Return [X, Y] of the center of cell containing provided text 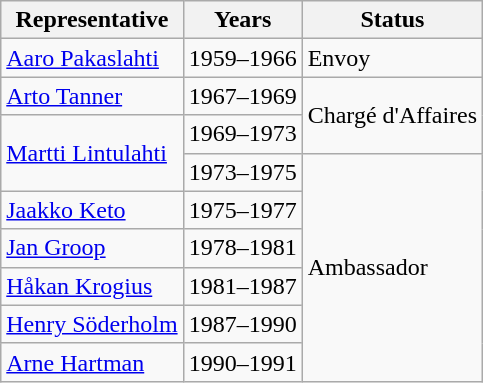
Henry Söderholm [92, 324]
Arto Tanner [92, 96]
Envoy [392, 58]
Jan Groop [92, 248]
Status [392, 20]
Chargé d'Affaires [392, 115]
Jaakko Keto [92, 210]
Ambassador [392, 267]
1990–1991 [242, 362]
Representative [92, 20]
Martti Lintulahti [92, 153]
1981–1987 [242, 286]
Aaro Pakaslahti [92, 58]
1978–1981 [242, 248]
1975–1977 [242, 210]
1969–1973 [242, 134]
Arne Hartman [92, 362]
1987–1990 [242, 324]
1973–1975 [242, 172]
1959–1966 [242, 58]
1967–1969 [242, 96]
Years [242, 20]
Håkan Krogius [92, 286]
